Return the (X, Y) coordinate for the center point of the cell that contains the specified text.  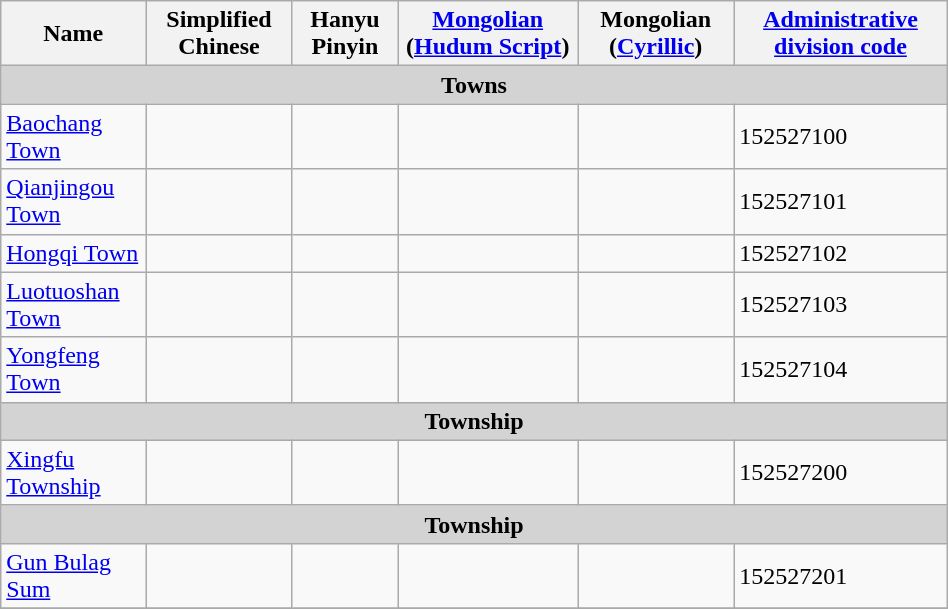
Hanyu Pinyin (344, 34)
152527200 (841, 472)
Qianjingou Town (74, 202)
Gun Bulag Sum (74, 576)
Baochang Town (74, 136)
152527101 (841, 202)
Luotuoshan Town (74, 304)
Xingfu Township (74, 472)
Hongqi Town (74, 253)
152527104 (841, 370)
Administrative division code (841, 34)
152527201 (841, 576)
Name (74, 34)
Mongolian (Hudum Script) (488, 34)
152527102 (841, 253)
152527100 (841, 136)
152527103 (841, 304)
Towns (474, 85)
Mongolian (Cyrillic) (656, 34)
Yongfeng Town (74, 370)
Simplified Chinese (219, 34)
